Return the [X, Y] coordinate for the center point of the cell that contains the specified text.  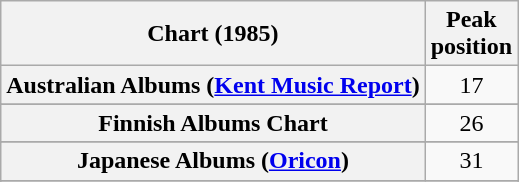
Chart (1985) [213, 34]
26 [471, 123]
31 [471, 161]
Finnish Albums Chart [213, 123]
Japanese Albums (Oricon) [213, 161]
17 [471, 85]
Peakposition [471, 34]
Australian Albums (Kent Music Report) [213, 85]
